Scan for the cell matching the given text and deliver its (X, Y) coordinate at center. 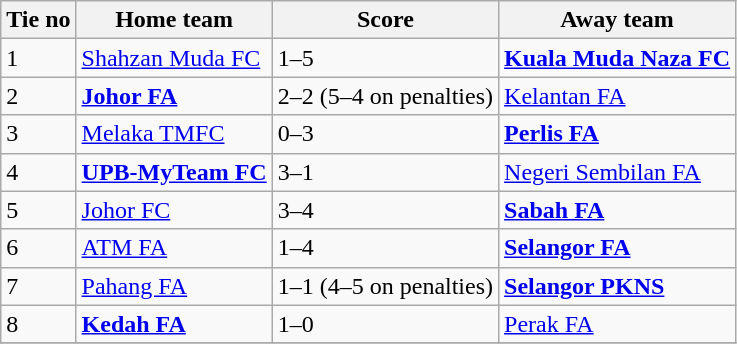
UPB-MyTeam FC (174, 172)
4 (38, 172)
ATM FA (174, 248)
Negeri Sembilan FA (618, 172)
1–1 (4–5 on penalties) (385, 286)
Perak FA (618, 324)
Home team (174, 20)
8 (38, 324)
6 (38, 248)
1–5 (385, 58)
Selangor FA (618, 248)
2–2 (5–4 on penalties) (385, 96)
Pahang FA (174, 286)
Tie no (38, 20)
Kelantan FA (618, 96)
Kedah FA (174, 324)
3 (38, 134)
Shahzan Muda FC (174, 58)
Away team (618, 20)
Kuala Muda Naza FC (618, 58)
3–1 (385, 172)
2 (38, 96)
Score (385, 20)
0–3 (385, 134)
Johor FA (174, 96)
1 (38, 58)
7 (38, 286)
Selangor PKNS (618, 286)
1–0 (385, 324)
5 (38, 210)
1–4 (385, 248)
Melaka TMFC (174, 134)
3–4 (385, 210)
Perlis FA (618, 134)
Johor FC (174, 210)
Sabah FA (618, 210)
